Scan for the cell matching the given text and deliver its (x, y) coordinate at center. 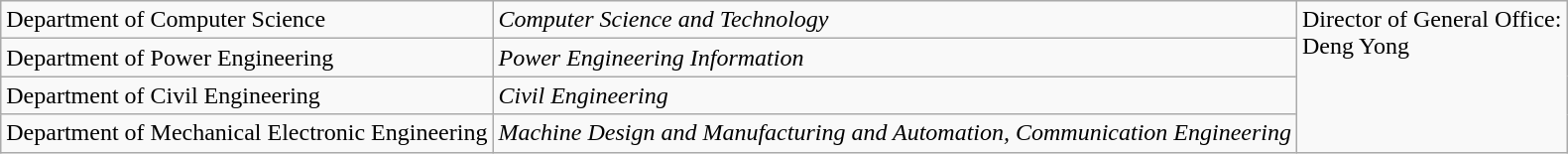
Power Engineering Information (895, 58)
Department of Mechanical Electronic Engineering (247, 133)
Department of Power Engineering (247, 58)
Director of General Office:Deng Yong (1431, 77)
Civil Engineering (895, 95)
Computer Science and Technology (895, 20)
Department of Computer Science (247, 20)
Department of Civil Engineering (247, 95)
Machine Design and Manufacturing and Automation, Communication Engineering (895, 133)
